From the cell containing the given text, extract its center point as [X, Y] coordinate. 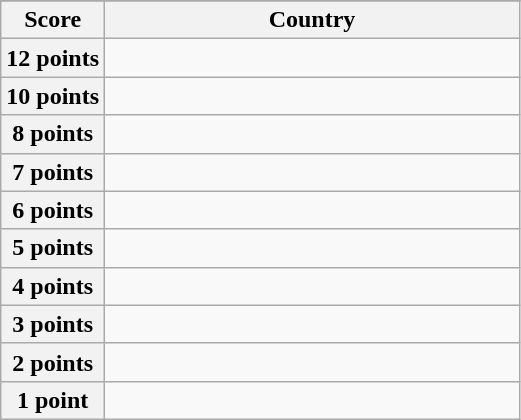
4 points [53, 286]
6 points [53, 210]
Score [53, 20]
10 points [53, 96]
3 points [53, 324]
5 points [53, 248]
1 point [53, 400]
8 points [53, 134]
7 points [53, 172]
Country [312, 20]
12 points [53, 58]
2 points [53, 362]
